Identify which cell holds the provided text, then report its [x, y] central coordinate. 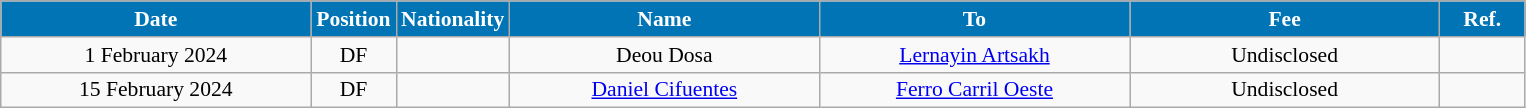
To [974, 19]
Fee [1285, 19]
1 February 2024 [156, 55]
Ferro Carril Oeste [974, 90]
15 February 2024 [156, 90]
Nationality [452, 19]
Name [664, 19]
Position [354, 19]
Deou Dosa [664, 55]
Daniel Cifuentes [664, 90]
Date [156, 19]
Ref. [1482, 19]
Lernayin Artsakh [974, 55]
